Provide the [X, Y] coordinate of the cell's center where the given text is located.  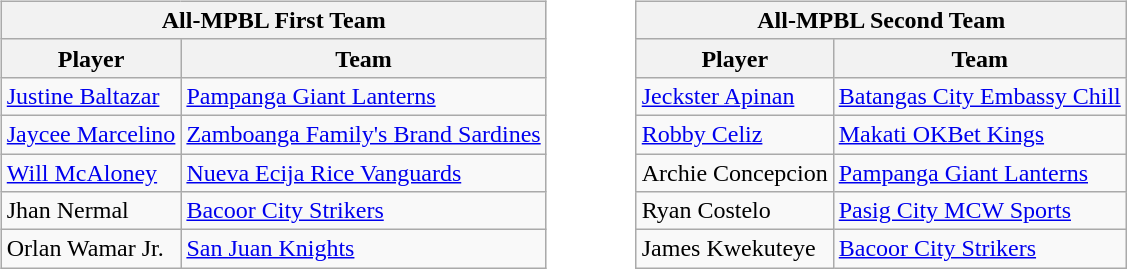
All-MPBL Second Team [881, 20]
Jeckster Apinan [734, 96]
Justine Baltazar [91, 96]
Jaycee Marcelino [91, 134]
Orlan Wamar Jr. [91, 249]
James Kwekuteye [734, 249]
All-MPBL First Team [274, 20]
Nueva Ecija Rice Vanguards [364, 173]
Archie Concepcion [734, 173]
Robby Celiz [734, 134]
Batangas City Embassy Chill [980, 96]
Zamboanga Family's Brand Sardines [364, 134]
Will McAloney [91, 173]
Ryan Costelo [734, 211]
San Juan Knights [364, 249]
Pasig City MCW Sports [980, 211]
Makati OKBet Kings [980, 134]
Jhan Nermal [91, 211]
